Output the [X, Y] coordinate of the center of the cell containing the given text.  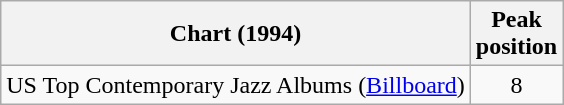
8 [516, 85]
Chart (1994) [236, 34]
Peakposition [516, 34]
US Top Contemporary Jazz Albums (Billboard) [236, 85]
